From the cell containing the given text, extract its center point as (x, y) coordinate. 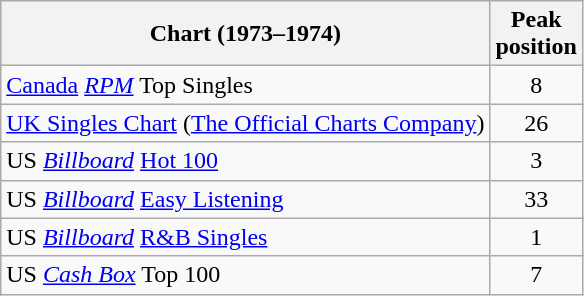
26 (536, 123)
US Cash Box Top 100 (246, 275)
33 (536, 199)
US Billboard R&B Singles (246, 237)
7 (536, 275)
US Billboard Hot 100 (246, 161)
UK Singles Chart (The Official Charts Company) (246, 123)
Canada RPM Top Singles (246, 85)
Peakposition (536, 34)
US Billboard Easy Listening (246, 199)
8 (536, 85)
Chart (1973–1974) (246, 34)
1 (536, 237)
3 (536, 161)
